Determine the (x, y) coordinate at the center of the cell enclosing the given text.  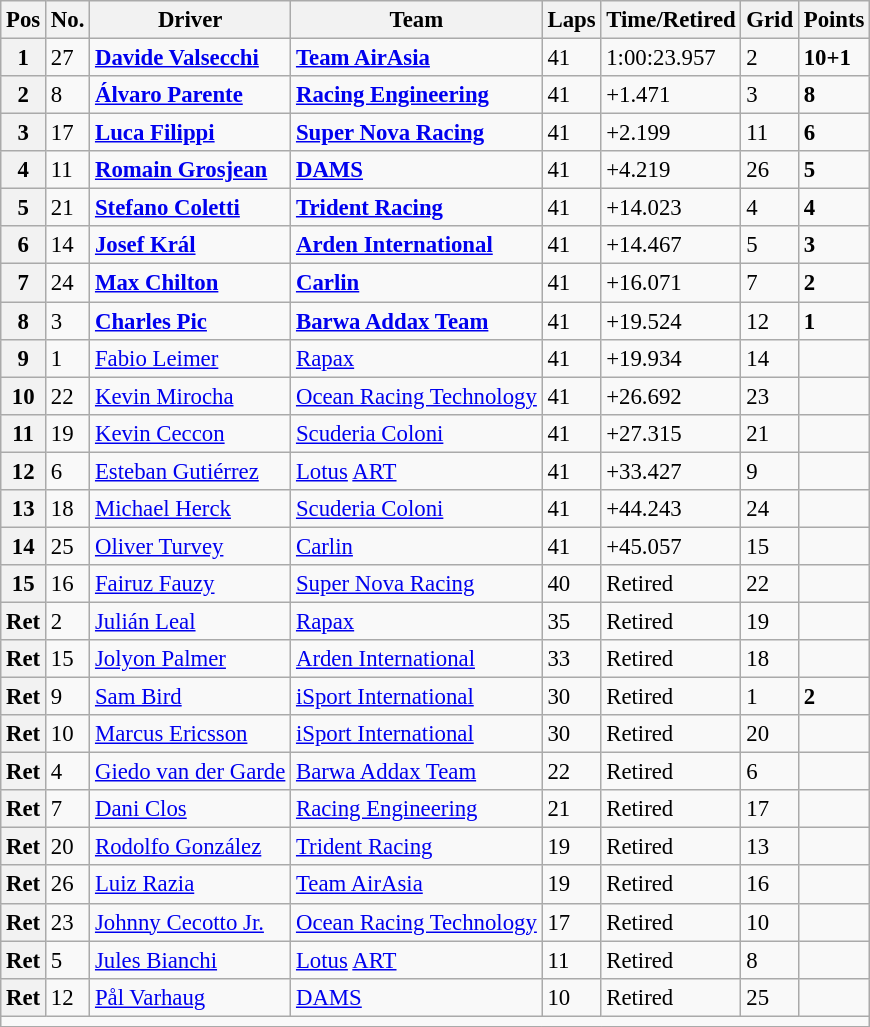
Fabio Leimer (190, 358)
Pål Varhaug (190, 997)
Michael Herck (190, 509)
Oliver Turvey (190, 546)
+2.199 (671, 133)
35 (572, 621)
Johnny Cecotto Jr. (190, 922)
Laps (572, 20)
+19.934 (671, 358)
Luca Filippi (190, 133)
Esteban Gutiérrez (190, 471)
Time/Retired (671, 20)
Davide Valsecchi (190, 58)
10+1 (834, 58)
No. (68, 20)
Charles Pic (190, 321)
+16.071 (671, 283)
+4.219 (671, 170)
40 (572, 584)
Giedo van der Garde (190, 772)
+14.023 (671, 208)
Max Chilton (190, 283)
Rodolfo González (190, 847)
Josef Král (190, 245)
Grid (770, 20)
+33.427 (671, 471)
1:00:23.957 (671, 58)
+14.467 (671, 245)
+45.057 (671, 546)
Kevin Mirocha (190, 396)
Julián Leal (190, 621)
Dani Clos (190, 809)
+27.315 (671, 433)
Driver (190, 20)
+1.471 (671, 95)
Fairuz Fauzy (190, 584)
Romain Grosjean (190, 170)
Marcus Ericsson (190, 734)
Points (834, 20)
Pos (24, 20)
Sam Bird (190, 697)
Team (417, 20)
Luiz Razia (190, 885)
Jolyon Palmer (190, 659)
+26.692 (671, 396)
33 (572, 659)
Álvaro Parente (190, 95)
Kevin Ceccon (190, 433)
Stefano Coletti (190, 208)
+19.524 (671, 321)
Jules Bianchi (190, 960)
27 (68, 58)
+44.243 (671, 509)
